Scan for the cell matching the given text and deliver its (x, y) coordinate at center. 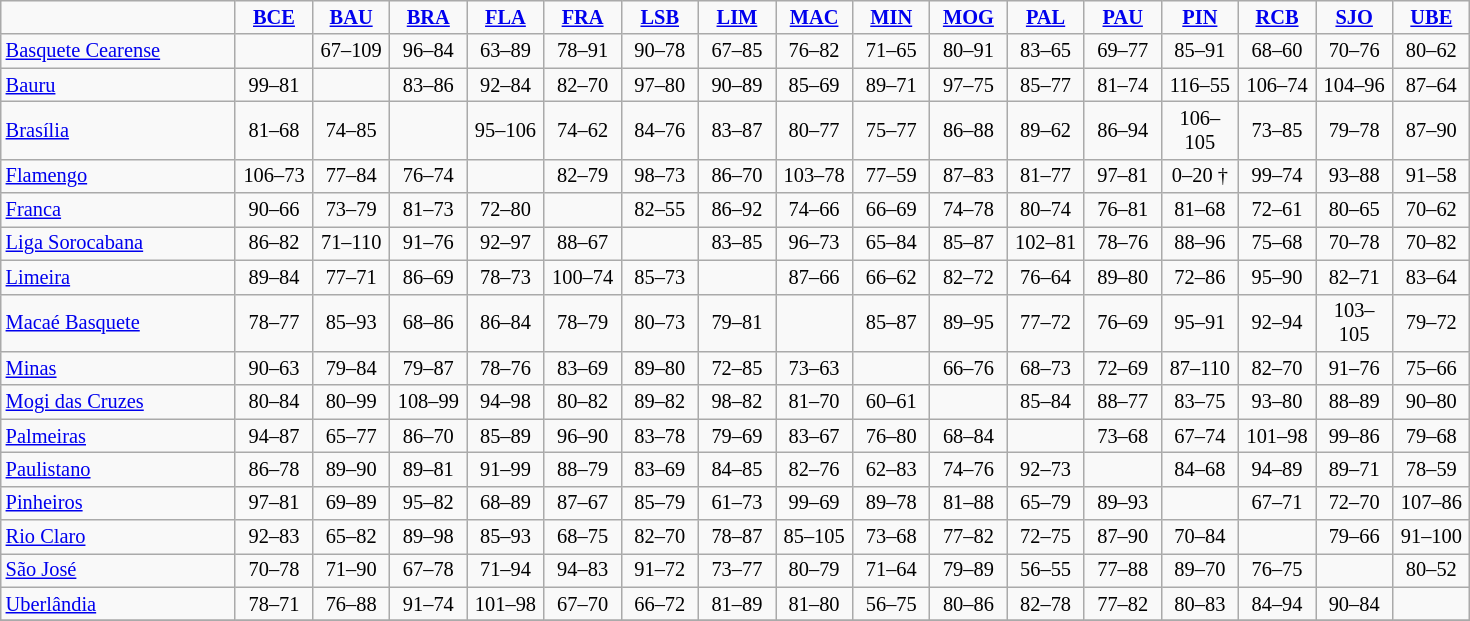
65–79 (1046, 503)
MIN (892, 17)
71–110 (352, 243)
71–90 (352, 570)
89–98 (428, 537)
86–69 (428, 277)
77–72 (1046, 323)
67–71 (1276, 503)
87–66 (814, 277)
83–64 (1432, 277)
PIN (1200, 17)
85–79 (660, 503)
81–80 (814, 604)
90–80 (1432, 402)
70–62 (1432, 210)
LSB (660, 17)
68–60 (1276, 51)
74–76 (968, 469)
83–86 (428, 85)
82–76 (814, 469)
65–84 (892, 243)
80–82 (582, 402)
71–94 (506, 570)
84–76 (660, 130)
FRA (582, 17)
89–70 (1200, 570)
71–65 (892, 51)
88–67 (582, 243)
77–71 (352, 277)
88–89 (1354, 402)
80–83 (1200, 604)
94–89 (1276, 469)
92–73 (1046, 469)
80–62 (1432, 51)
86–92 (736, 210)
MOG (968, 17)
83–65 (1046, 51)
82–79 (582, 176)
68–84 (968, 436)
BAU (352, 17)
116–55 (1200, 85)
94–98 (506, 402)
56–75 (892, 604)
95–90 (1276, 277)
78–73 (506, 277)
92–83 (274, 537)
79–84 (352, 368)
66–62 (892, 277)
81–73 (428, 210)
89–93 (1122, 503)
86–78 (274, 469)
83–67 (814, 436)
76–80 (892, 436)
68–89 (506, 503)
78–87 (736, 537)
89–84 (274, 277)
106–74 (1276, 85)
68–73 (1046, 368)
73–85 (1276, 130)
74–85 (352, 130)
75–77 (892, 130)
85–84 (1046, 402)
77–84 (352, 176)
86–94 (1122, 130)
80–65 (1354, 210)
86–82 (274, 243)
86–88 (968, 130)
85–105 (814, 537)
94–83 (582, 570)
83–75 (1200, 402)
Macaé Basquete (118, 323)
84–68 (1200, 469)
67–74 (1200, 436)
79–89 (968, 570)
104–96 (1354, 85)
56–55 (1046, 570)
Pinheiros (118, 503)
63–89 (506, 51)
RCB (1276, 17)
Liga Sorocabana (118, 243)
72–86 (1200, 277)
67–109 (352, 51)
106–73 (274, 176)
81–70 (814, 402)
67–70 (582, 604)
78–91 (582, 51)
85–69 (814, 85)
87–110 (1200, 368)
92–94 (1276, 323)
98–82 (736, 402)
97–80 (660, 85)
96–84 (428, 51)
60–61 (892, 402)
76–74 (428, 176)
78–77 (274, 323)
89–78 (892, 503)
73–63 (814, 368)
80–74 (1046, 210)
99–81 (274, 85)
67–85 (736, 51)
83–85 (736, 243)
PAL (1046, 17)
91–74 (428, 604)
98–73 (660, 176)
74–78 (968, 210)
80–73 (660, 323)
80–99 (352, 402)
95–82 (428, 503)
65–82 (352, 537)
85–89 (506, 436)
82–72 (968, 277)
75–66 (1432, 368)
93–88 (1354, 176)
80–86 (968, 604)
80–52 (1432, 570)
86–84 (506, 323)
84–94 (1276, 604)
BCE (274, 17)
76–88 (352, 604)
95–106 (506, 130)
79–66 (1354, 537)
97–75 (968, 85)
92–84 (506, 85)
76–64 (1046, 277)
84–85 (736, 469)
80–84 (274, 402)
70–84 (1200, 537)
70–82 (1432, 243)
Mogi das Cruzes (118, 402)
72–61 (1276, 210)
79–69 (736, 436)
72–85 (736, 368)
71–64 (892, 570)
80–91 (968, 51)
90–66 (274, 210)
83–78 (660, 436)
96–73 (814, 243)
65–77 (352, 436)
MAC (814, 17)
69–77 (1122, 51)
99–74 (1276, 176)
61–73 (736, 503)
81–74 (1122, 85)
79–68 (1432, 436)
89–62 (1046, 130)
62–83 (892, 469)
99–69 (814, 503)
95–91 (1200, 323)
0–20 † (1200, 176)
91–100 (1432, 537)
82–78 (1046, 604)
87–67 (582, 503)
90–89 (736, 85)
Paulistano (118, 469)
99–86 (1354, 436)
73–79 (352, 210)
85–77 (1046, 85)
91–58 (1432, 176)
72–69 (1122, 368)
81–89 (736, 604)
Minas (118, 368)
91–99 (506, 469)
66–76 (968, 368)
90–63 (274, 368)
80–77 (814, 130)
78–59 (1432, 469)
Rio Claro (118, 537)
Basquete Cearense (118, 51)
Uberlândia (118, 604)
76–69 (1122, 323)
85–91 (1200, 51)
78–71 (274, 604)
74–66 (814, 210)
108–99 (428, 402)
LIM (736, 17)
77–59 (892, 176)
91–72 (660, 570)
92–97 (506, 243)
UBE (1432, 17)
89–90 (352, 469)
103–105 (1354, 323)
80–79 (814, 570)
66–72 (660, 604)
SJO (1354, 17)
68–75 (582, 537)
81–77 (1046, 176)
70–76 (1354, 51)
72–80 (506, 210)
77–88 (1122, 570)
75–68 (1276, 243)
94–87 (274, 436)
68–86 (428, 323)
82–55 (660, 210)
66–69 (892, 210)
74–62 (582, 130)
FLA (506, 17)
87–64 (1432, 85)
Palmeiras (118, 436)
76–82 (814, 51)
88–79 (582, 469)
São José (118, 570)
89–82 (660, 402)
100–74 (582, 277)
102–81 (1046, 243)
85–73 (660, 277)
79–72 (1432, 323)
106–105 (1200, 130)
Brasília (118, 130)
79–87 (428, 368)
107–86 (1432, 503)
BRA (428, 17)
96–90 (582, 436)
Franca (118, 210)
88–77 (1122, 402)
Limeira (118, 277)
67–78 (428, 570)
78–79 (582, 323)
88–96 (1200, 243)
89–95 (968, 323)
87–83 (968, 176)
90–78 (660, 51)
Flamengo (118, 176)
83–87 (736, 130)
69–89 (352, 503)
79–81 (736, 323)
81–88 (968, 503)
89–81 (428, 469)
72–70 (1354, 503)
76–81 (1122, 210)
76–75 (1276, 570)
93–80 (1276, 402)
103–78 (814, 176)
72–75 (1046, 537)
79–78 (1354, 130)
90–84 (1354, 604)
73–77 (736, 570)
PAU (1122, 17)
Bauru (118, 85)
82–71 (1354, 277)
